Determine the [x, y] coordinate at the center of the cell enclosing the given text.  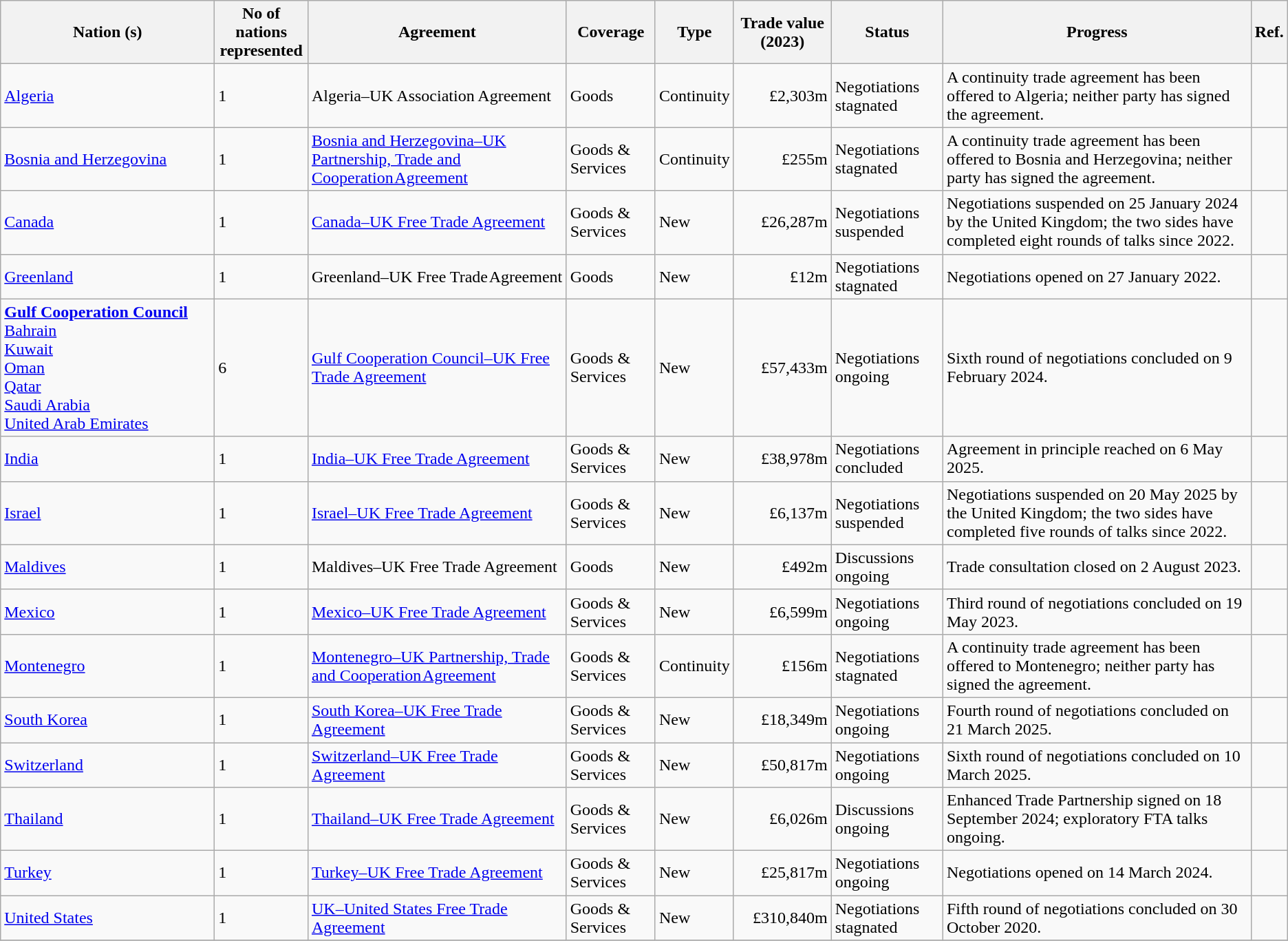
No of nationsrepresented [261, 32]
UK–United States Free Trade Agreement [437, 918]
Negotiations opened on 27 January 2022. [1097, 277]
Bosnia and Herzegovina–UK Partnership, Trade and Cooperation Agreement [437, 159]
£50,817m [782, 764]
Turkey–UK Free Trade Agreement [437, 873]
£26,287m [782, 222]
India [107, 458]
Mexico–UK Free Trade Agreement [437, 611]
£6,599m [782, 611]
£18,349m [782, 720]
£6,137m [782, 513]
Bosnia and Herzegovina [107, 159]
Gulf Cooperation Council Bahrain Kuwait Oman Qatar Saudi Arabia United Arab Emirates [107, 368]
Third round of negotiations concluded on 19 May 2023. [1097, 611]
Nation (s) [107, 32]
A continuity trade agreement has been offered to Algeria; neither party has signed the agreement. [1097, 96]
Israel–UK Free Trade Agreement [437, 513]
Thailand–UK Free Trade Agreement [437, 819]
Fourth round of negotiations concluded on 21 March 2025. [1097, 720]
Ref. [1269, 32]
£156m [782, 666]
Greenland–UK Free Trade Agreement [437, 277]
6 [261, 368]
£2,303m [782, 96]
Algeria–UK Association Agreement [437, 96]
Status [887, 32]
Switzerland [107, 764]
£38,978m [782, 458]
Type [694, 32]
Fifth round of negotiations concluded on 30 October 2020. [1097, 918]
Agreement in principle reached on 6 May 2025. [1097, 458]
Trade consultation closed on 2 August 2023. [1097, 567]
£492m [782, 567]
£57,433m [782, 368]
Enhanced Trade Partnership signed on 18 September 2024; exploratory FTA talks ongoing. [1097, 819]
South Korea [107, 720]
£25,817m [782, 873]
Sixth round of negotiations concluded on 10 March 2025. [1097, 764]
Canada–UK Free Trade Agreement [437, 222]
Agreement [437, 32]
Thailand [107, 819]
Turkey [107, 873]
Negotiations concluded [887, 458]
Israel [107, 513]
South Korea–UK Free Trade Agreement [437, 720]
Greenland [107, 277]
Negotiations suspended on 20 May 2025 by the United Kingdom; the two sides have completed five rounds of talks since 2022. [1097, 513]
Algeria [107, 96]
Canada [107, 222]
£310,840m [782, 918]
Gulf Cooperation Council–UK Free Trade Agreement [437, 368]
Progress [1097, 32]
£255m [782, 159]
£6,026m [782, 819]
A continuity trade agreement has been offered to Montenegro; neither party has signed the agreement. [1097, 666]
A continuity trade agreement has been offered to Bosnia and Herzegovina; neither party has signed the agreement. [1097, 159]
Mexico [107, 611]
Maldives–UK Free Trade Agreement [437, 567]
Maldives [107, 567]
Sixth round of negotiations concluded on 9 February 2024. [1097, 368]
India–UK Free Trade Agreement [437, 458]
Montenegro–UK Partnership, Trade and Cooperation Agreement [437, 666]
Montenegro [107, 666]
Trade value (2023) [782, 32]
United States [107, 918]
Coverage [611, 32]
Negotiations opened on 14 March 2024. [1097, 873]
Switzerland–UK Free Trade Agreement [437, 764]
£12m [782, 277]
Negotiations suspended on 25 January 2024 by the United Kingdom; the two sides have completed eight rounds of talks since 2022. [1097, 222]
